Identify which cell holds the provided text, then report its [x, y] central coordinate. 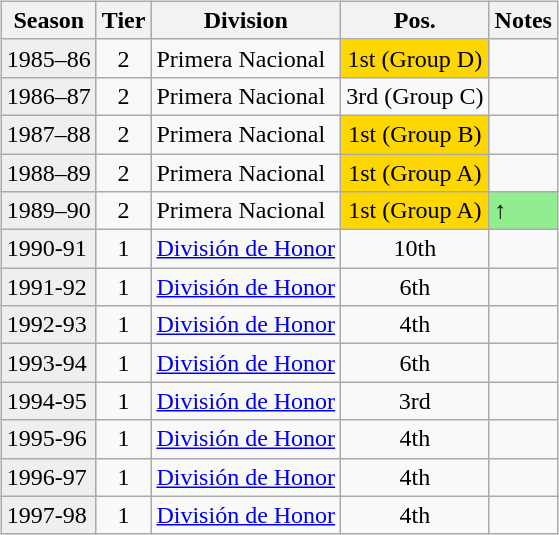
1989–90 [48, 211]
1986–87 [48, 96]
1st (Group B) [415, 134]
1987–88 [48, 134]
1992-93 [48, 325]
Tier [124, 20]
1985–86 [48, 58]
3rd (Group C) [415, 96]
1991-92 [48, 287]
1993-94 [48, 363]
Notes [523, 20]
Pos. [415, 20]
1988–89 [48, 173]
Division [246, 20]
3rd [415, 401]
↑ [523, 211]
1995-96 [48, 439]
1st (Group D) [415, 58]
1990-91 [48, 249]
10th [415, 249]
1994-95 [48, 401]
1997-98 [48, 515]
1996-97 [48, 477]
Season [48, 20]
